Find where the given text appears and provide that cell's center as [x, y] coordinate. 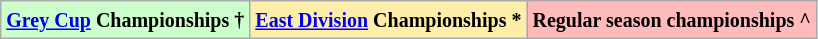
East Division Championships * [388, 20]
Regular season championships ^ [672, 20]
Grey Cup Championships † [126, 20]
